Return (X, Y) of the center of cell containing provided text 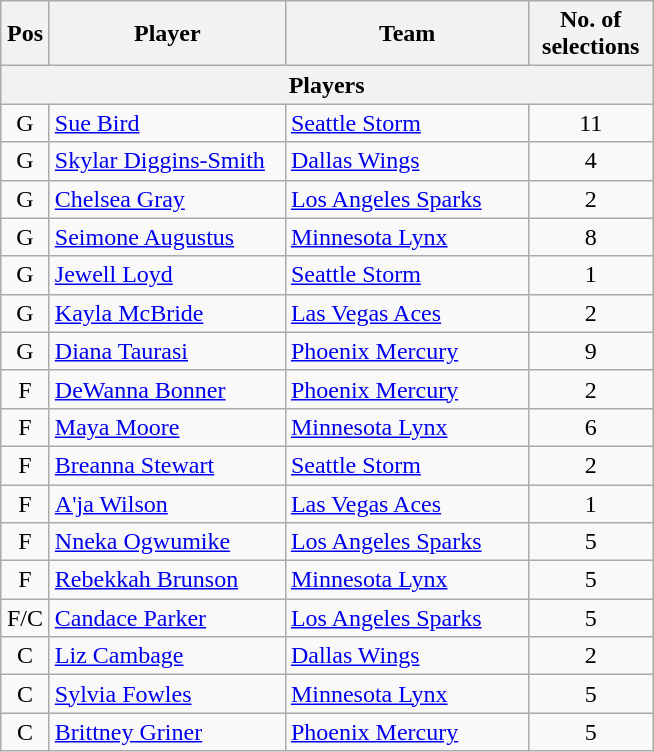
Brittney Griner (167, 732)
Breanna Stewart (167, 465)
DeWanna Bonner (167, 389)
Seimone Augustus (167, 237)
Rebekkah Brunson (167, 580)
Chelsea Gray (167, 199)
Kayla McBride (167, 313)
Candace Parker (167, 618)
9 (591, 351)
Skylar Diggins-Smith (167, 161)
Team (407, 34)
No. of selections (591, 34)
Pos (26, 34)
A'ja Wilson (167, 503)
Liz Cambage (167, 656)
Jewell Loyd (167, 275)
Players (327, 85)
11 (591, 123)
Sylvia Fowles (167, 694)
Nneka Ogwumike (167, 542)
Sue Bird (167, 123)
Diana Taurasi (167, 351)
F/C (26, 618)
4 (591, 161)
8 (591, 237)
Maya Moore (167, 427)
6 (591, 427)
Player (167, 34)
